Detect which cell encompasses the target text, then output its (x, y) center coordinate. 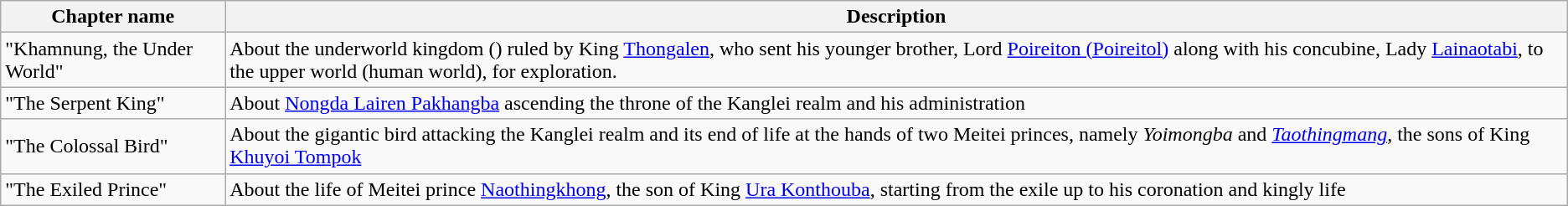
"The Exiled Prince" (113, 189)
About the life of Meitei prince Naothingkhong, the son of King Ura Konthouba, starting from the exile up to his coronation and kingly life (896, 189)
"The Serpent King" (113, 103)
About Nongda Lairen Pakhangba ascending the throne of the Kanglei realm and his administration (896, 103)
"Khamnung, the Under World" (113, 60)
Description (896, 17)
"The Colossal Bird" (113, 146)
Chapter name (113, 17)
